Output the (x, y) coordinate of the center of the cell containing the given text.  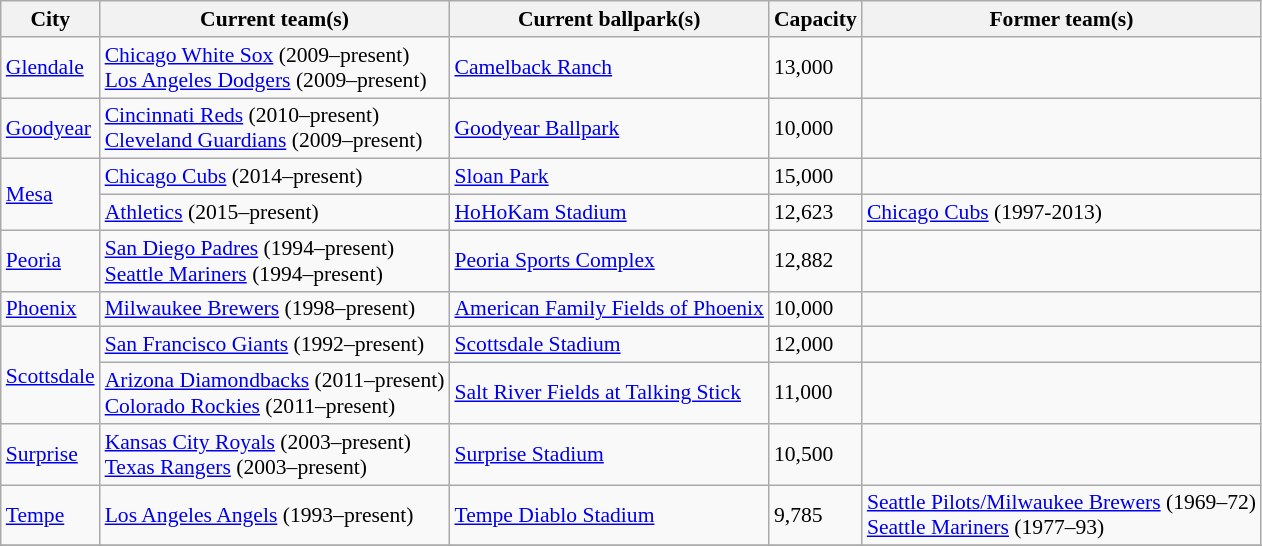
Capacity (816, 19)
Salt River Fields at Talking Stick (609, 394)
Peoria (50, 260)
Athletics (2015–present) (275, 213)
Chicago White Sox (2009–present)Los Angeles Dodgers (2009–present) (275, 68)
Surprise (50, 454)
Peoria Sports Complex (609, 260)
Mesa (50, 194)
Chicago Cubs (2014–present) (275, 177)
Camelback Ranch (609, 68)
Seattle Pilots/Milwaukee Brewers (1969–72)Seattle Mariners (1977–93) (1062, 516)
Former team(s) (1062, 19)
12,000 (816, 345)
San Diego Padres (1994–present)Seattle Mariners (1994–present) (275, 260)
HoHoKam Stadium (609, 213)
Tempe Diablo Stadium (609, 516)
Goodyear Ballpark (609, 128)
11,000 (816, 394)
City (50, 19)
Tempe (50, 516)
Kansas City Royals (2003–present)Texas Rangers (2003–present) (275, 454)
Chicago Cubs (1997-2013) (1062, 213)
Scottsdale Stadium (609, 345)
San Francisco Giants (1992–present) (275, 345)
Los Angeles Angels (1993–present) (275, 516)
Glendale (50, 68)
Milwaukee Brewers (1998–present) (275, 309)
Goodyear (50, 128)
Sloan Park (609, 177)
Current team(s) (275, 19)
Surprise Stadium (609, 454)
Arizona Diamondbacks (2011–present)Colorado Rockies (2011–present) (275, 394)
American Family Fields of Phoenix (609, 309)
10,500 (816, 454)
12,882 (816, 260)
15,000 (816, 177)
Scottsdale (50, 376)
13,000 (816, 68)
12,623 (816, 213)
Cincinnati Reds (2010–present)Cleveland Guardians (2009–present) (275, 128)
Phoenix (50, 309)
Current ballpark(s) (609, 19)
9,785 (816, 516)
